Return (X, Y) of the center of cell containing provided text 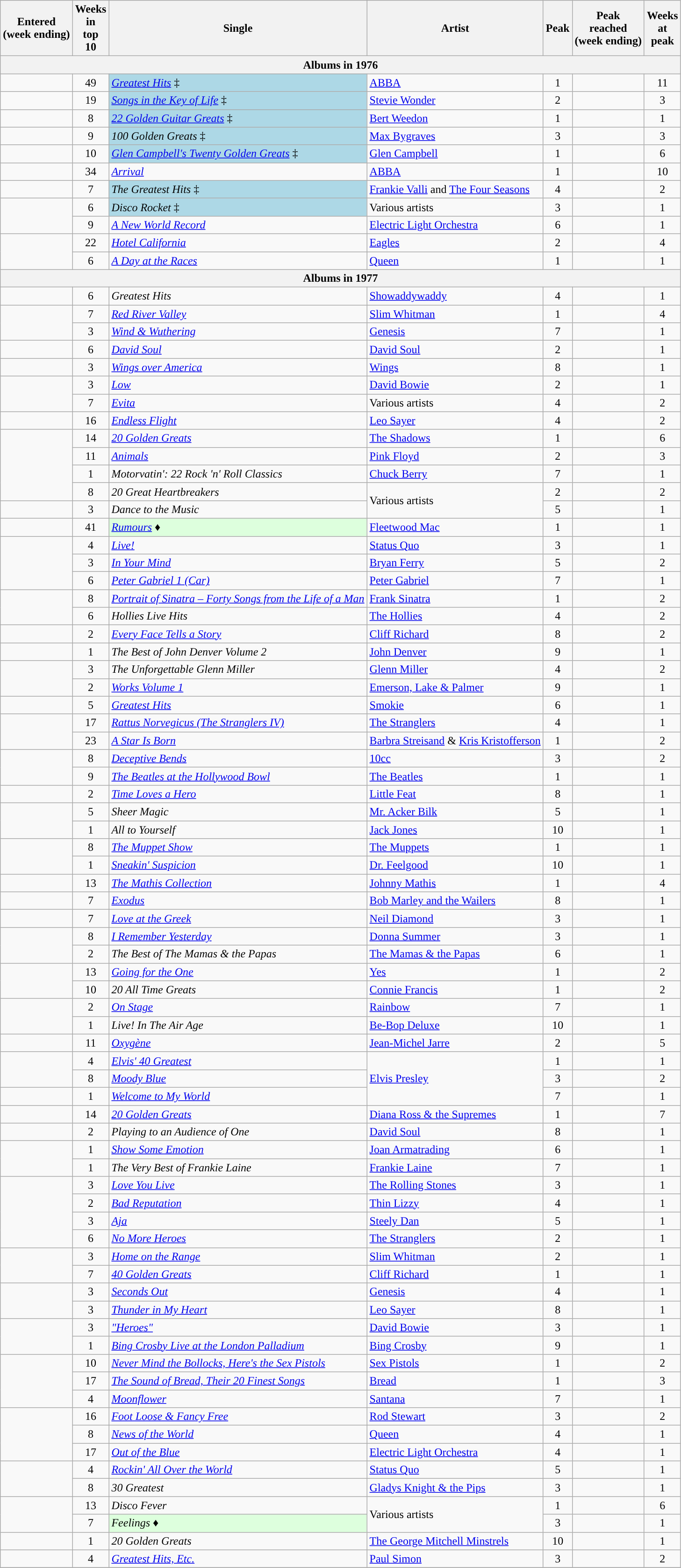
Live! (238, 545)
19 (91, 100)
Eagles (455, 242)
Fleetwood Mac (455, 527)
30 Greatest (238, 1488)
Steely Dan (455, 1221)
John Denver (455, 652)
Sheer Magic (238, 812)
Frank Sinatra (455, 599)
No More Heroes (238, 1239)
Wings (455, 367)
News of the World (238, 1434)
Emerson, Lake & Palmer (455, 687)
The Rolling Stones (455, 1185)
Songs in the Key of Life ‡ (238, 100)
Evita (238, 403)
Neil Diamond (455, 919)
Connie Francis (455, 990)
Entered (week ending) (36, 28)
The Beatles at the Hollywood Bowl (238, 776)
Feelings ♦ (238, 1523)
Disco Rocket ‡ (238, 207)
Seconds Out (238, 1292)
49 (91, 83)
Portrait of Sinatra – Forty Songs from the Life of a Man (238, 599)
The Best of The Mamas & the Papas (238, 954)
Sneakin' Suspicion (238, 865)
Peak (558, 28)
I Remember Yesterday (238, 936)
The Beatles (455, 776)
Greatest Hits, Etc. (238, 1559)
Going for the One (238, 972)
Rattus Norvegicus (The Stranglers IV) (238, 723)
Bing Crosby Live at the London Palladium (238, 1345)
The Very Best of Frankie Laine (238, 1168)
Bob Marley and the Wailers (455, 901)
Out of the Blue (238, 1452)
Albums in 1977 (340, 278)
Elvis Presley (455, 1078)
Low (238, 385)
All to Yourself (238, 829)
Albums in 1976 (340, 65)
Bread (455, 1381)
Barbra Streisand & Kris Kristofferson (455, 741)
Little Feat (455, 794)
Works Volume 1 (238, 687)
The Sound of Bread, Their 20 Finest Songs (238, 1381)
Wings over America (238, 367)
Weeksintop10 (91, 28)
A Day at the Races (238, 260)
Exodus (238, 901)
Max Bygraves (455, 136)
Showaddywaddy (455, 296)
41 (91, 527)
The Best of John Denver Volume 2 (238, 652)
Rockin' All Over the World (238, 1470)
Wind & Wuthering (238, 332)
In Your Mind (238, 563)
Moonflower (238, 1398)
Smokie (455, 705)
The Mamas & the Papas (455, 954)
22 (91, 242)
Be-Bop Deluxe (455, 1025)
Oxygène (238, 1043)
The Mathis Collection (238, 883)
Rainbow (455, 1007)
Dr. Feelgood (455, 865)
Single (238, 28)
Diana Ross & the Supremes (455, 1114)
Every Face Tells a Story (238, 634)
Love at the Greek (238, 919)
Motorvatin': 22 Rock 'n' Roll Classics (238, 474)
Moody Blue (238, 1078)
20 Great Heartbreakers (238, 492)
Bert Weedon (455, 118)
Jack Jones (455, 829)
Playing to an Audience of One (238, 1132)
Endless Flight (238, 421)
Peakreached (week ending) (608, 28)
Paul Simon (455, 1559)
Bad Reputation (238, 1203)
Show Some Emotion (238, 1150)
On Stage (238, 1007)
Glenn Miller (455, 670)
Joan Armatrading (455, 1150)
34 (91, 171)
Animals (238, 456)
Frankie Laine (455, 1168)
Hollies Live Hits (238, 616)
Pink Floyd (455, 456)
Peter Gabriel 1 (Car) (238, 581)
A New World Record (238, 225)
Santana (455, 1398)
Artist (455, 28)
Chuck Berry (455, 474)
Johnny Mathis (455, 883)
A Star Is Born (238, 741)
Elvis' 40 Greatest (238, 1061)
Greatest Hits ‡ (238, 83)
Welcome to My World (238, 1096)
"Heroes" (238, 1327)
Sex Pistols (455, 1363)
20 All Time Greats (238, 990)
Glen Campbell (455, 154)
10cc (455, 758)
Mr. Acker Bilk (455, 812)
Deceptive Bends (238, 758)
The George Mitchell Minstrels (455, 1541)
Gladys Knight & the Pips (455, 1488)
Rumours ♦ (238, 527)
100 Golden Greats ‡ (238, 136)
Bing Crosby (455, 1345)
Time Loves a Hero (238, 794)
The Muppets (455, 848)
Foot Loose & Fancy Free (238, 1417)
Rod Stewart (455, 1417)
The Greatest Hits ‡ (238, 189)
Weeksatpeak (662, 28)
Stevie Wonder (455, 100)
The Shadows (455, 438)
Bryan Ferry (455, 563)
Glen Campbell's Twenty Golden Greats ‡ (238, 154)
The Muppet Show (238, 848)
Jean-Michel Jarre (455, 1043)
Dance to the Music (238, 509)
23 (91, 741)
Arrival (238, 171)
The Unforgettable Glenn Miller (238, 670)
Red River Valley (238, 314)
Never Mind the Bollocks, Here's the Sex Pistols (238, 1363)
Yes (455, 972)
Aja (238, 1221)
The Hollies (455, 616)
Home on the Range (238, 1256)
Hotel California (238, 242)
Disco Fever (238, 1505)
Thunder in My Heart (238, 1310)
40 Golden Greats (238, 1274)
Donna Summer (455, 936)
Love You Live (238, 1185)
Thin Lizzy (455, 1203)
Frankie Valli and The Four Seasons (455, 189)
Live! In The Air Age (238, 1025)
22 Golden Guitar Greats ‡ (238, 118)
Peter Gabriel (455, 581)
